Provide the [x, y] coordinate of the cell's center where the given text is located.  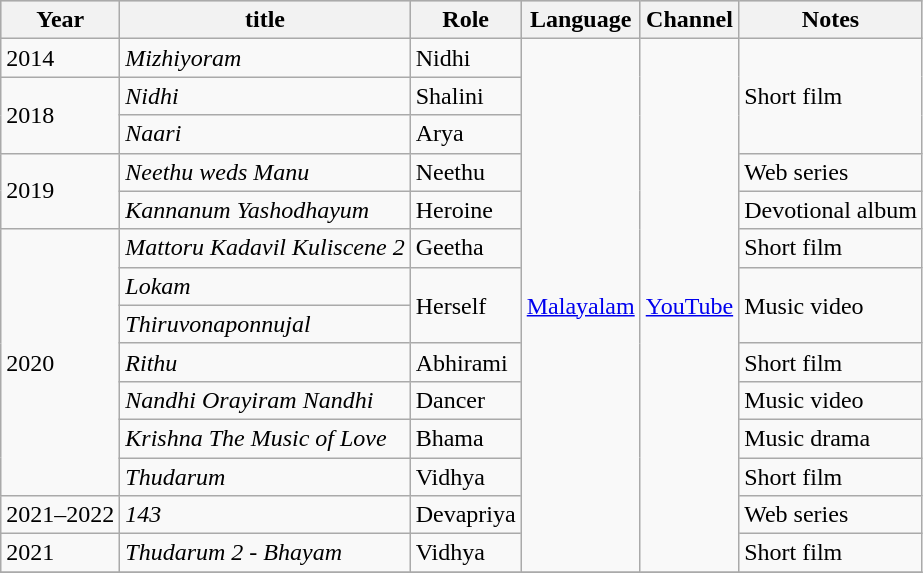
Notes [831, 20]
2021 [60, 553]
Heroine [466, 210]
2014 [60, 58]
title [265, 20]
Language [580, 20]
Music drama [831, 438]
2019 [60, 191]
Neethu weds Manu [265, 172]
Lokam [265, 286]
Abhirami [466, 362]
Neethu [466, 172]
Devapriya [466, 515]
Malayalam [580, 306]
Thiruvonaponnujal [265, 324]
Mizhiyoram [265, 58]
Rithu [265, 362]
Naari [265, 134]
Thudarum [265, 477]
Geetha [466, 248]
Herself [466, 305]
Bhama [466, 438]
Krishna The Music of Love [265, 438]
Devotional album [831, 210]
2018 [60, 115]
2020 [60, 362]
Kannanum Yashodhayum [265, 210]
Thudarum 2 - Bhayam [265, 553]
Shalini [466, 96]
YouTube [689, 306]
Mattoru Kadavil Kuliscene 2 [265, 248]
Nandhi Orayiram Nandhi [265, 400]
2021–2022 [60, 515]
Arya [466, 134]
Channel [689, 20]
Dancer [466, 400]
143 [265, 515]
Year [60, 20]
Role [466, 20]
